Extract the [x, y] coordinate from the center of the cell holding the provided text.  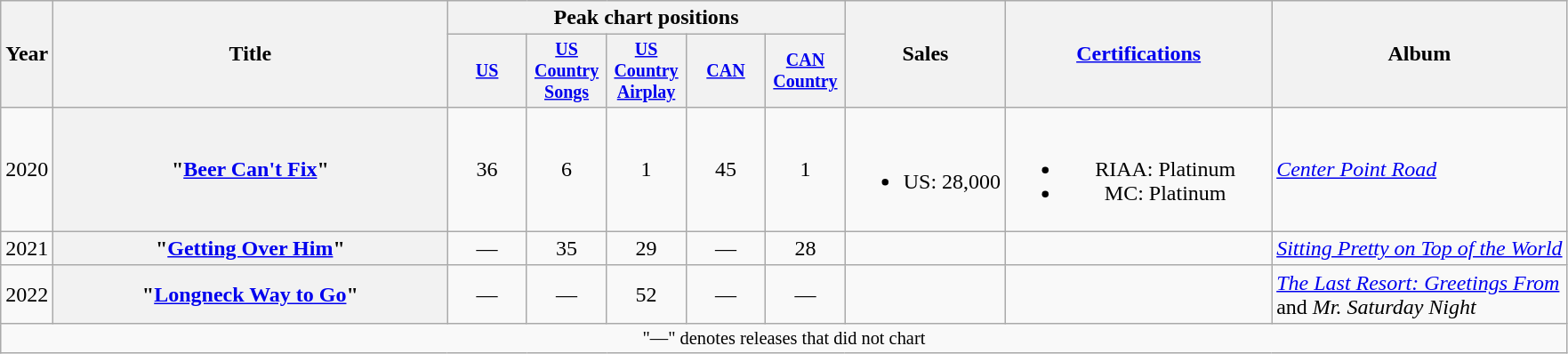
RIAA: PlatinumMC: Platinum [1138, 169]
2022 [27, 294]
CAN [726, 71]
The Last Resort: Greetings Fromand Mr. Saturday Night [1419, 294]
2021 [27, 248]
52 [646, 294]
Peak chart positions [646, 18]
CAN Country [806, 71]
Certifications [1138, 54]
US Country Songs [566, 71]
Title [251, 54]
Sitting Pretty on Top of the World [1419, 248]
Sales [925, 54]
"Longneck Way to Go" [251, 294]
35 [566, 248]
US Country Airplay [646, 71]
"Getting Over Him" [251, 248]
Year [27, 54]
US [487, 71]
Center Point Road [1419, 169]
36 [487, 169]
2020 [27, 169]
"Beer Can't Fix" [251, 169]
45 [726, 169]
6 [566, 169]
28 [806, 248]
US: 28,000 [925, 169]
"—" denotes releases that did not chart [784, 338]
Album [1419, 54]
29 [646, 248]
